Return [x, y] of the center of cell containing provided text 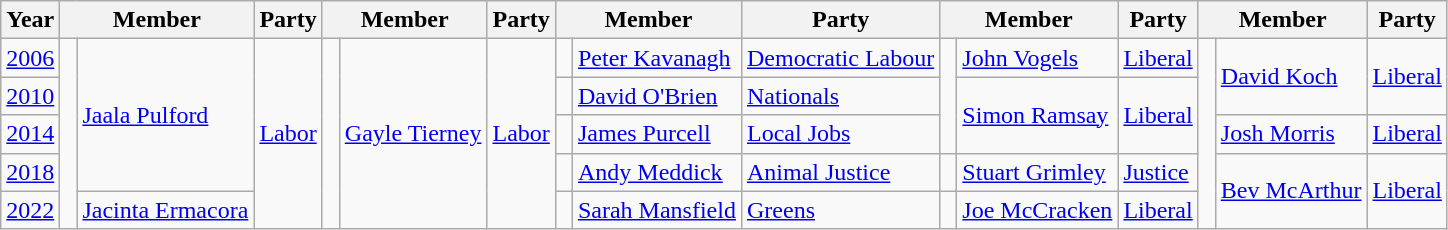
Simon Ramsay [1038, 115]
Andy Meddick [656, 172]
Jacinta Ermacora [166, 210]
Jaala Pulford [166, 115]
James Purcell [656, 134]
Sarah Mansfield [656, 210]
John Vogels [1038, 58]
Nationals [840, 96]
Joe McCracken [1038, 210]
2018 [30, 172]
Josh Morris [1291, 134]
Year [30, 20]
Bev McArthur [1291, 191]
2014 [30, 134]
Animal Justice [840, 172]
David O'Brien [656, 96]
David Koch [1291, 77]
Democratic Labour [840, 58]
2006 [30, 58]
Peter Kavanagh [656, 58]
Greens [840, 210]
2010 [30, 96]
Local Jobs [840, 134]
2022 [30, 210]
Justice [1158, 172]
Gayle Tierney [413, 134]
Stuart Grimley [1038, 172]
